Detect which cell encompasses the target text, then output its [x, y] center coordinate. 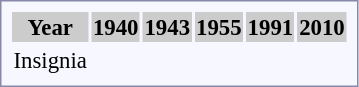
1940 [116, 27]
1991 [270, 27]
2010 [322, 27]
1955 [220, 27]
Insignia [50, 60]
Year [50, 27]
1943 [168, 27]
